Find where the given text appears and provide that cell's center as [x, y] coordinate. 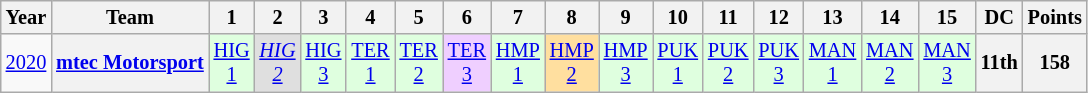
TER1 [370, 63]
PUK2 [728, 63]
10 [677, 17]
TER3 [467, 63]
HIG3 [323, 63]
11th [1000, 63]
MAN2 [890, 63]
1 [232, 17]
HIG1 [232, 63]
2020 [26, 63]
3 [323, 17]
4 [370, 17]
7 [518, 17]
Year [26, 17]
Points [1055, 17]
Team [130, 17]
HMP1 [518, 63]
PUK1 [677, 63]
8 [572, 17]
mtec Motorsport [130, 63]
13 [832, 17]
PUK3 [778, 63]
MAN3 [946, 63]
14 [890, 17]
12 [778, 17]
DC [1000, 17]
9 [626, 17]
MAN1 [832, 63]
TER2 [419, 63]
HMP3 [626, 63]
158 [1055, 63]
5 [419, 17]
6 [467, 17]
15 [946, 17]
2 [278, 17]
HIG2 [278, 63]
HMP2 [572, 63]
11 [728, 17]
